Pinpoint the cell where the given text exists, returning its [X, Y] midpoint coordinate. 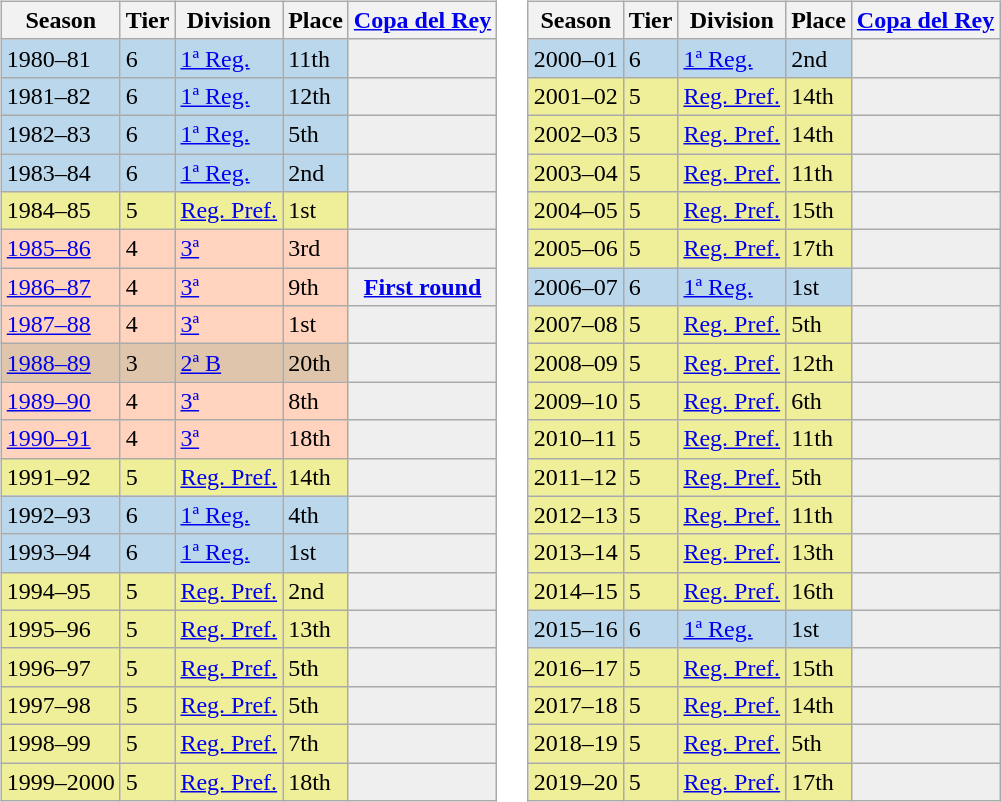
2001–02 [576, 96]
1995–96 [60, 629]
1996–97 [60, 667]
4th [316, 515]
2008–09 [576, 363]
2006–07 [576, 287]
1982–83 [60, 134]
8th [316, 401]
2002–03 [576, 134]
2003–04 [576, 173]
First round [422, 287]
2005–06 [576, 249]
2004–05 [576, 211]
16th [819, 591]
9th [316, 287]
3 [148, 363]
2016–17 [576, 667]
2009–10 [576, 401]
1999–2000 [60, 781]
2010–11 [576, 439]
1988–89 [60, 363]
1984–85 [60, 211]
2014–15 [576, 591]
2017–18 [576, 705]
1986–87 [60, 287]
1985–86 [60, 249]
2015–16 [576, 629]
1987–88 [60, 325]
1991–92 [60, 477]
1994–95 [60, 591]
20th [316, 363]
2013–14 [576, 553]
2ª B [229, 363]
1981–82 [60, 96]
2011–12 [576, 477]
1989–90 [60, 401]
2019–20 [576, 781]
1990–91 [60, 439]
2018–19 [576, 743]
7th [316, 743]
2007–08 [576, 325]
1980–81 [60, 58]
1993–94 [60, 553]
3rd [316, 249]
1997–98 [60, 705]
2000–01 [576, 58]
2012–13 [576, 515]
1998–99 [60, 743]
1983–84 [60, 173]
6th [819, 401]
1992–93 [60, 515]
